Search for the cell housing the specified text and yield its (X, Y) center coordinate. 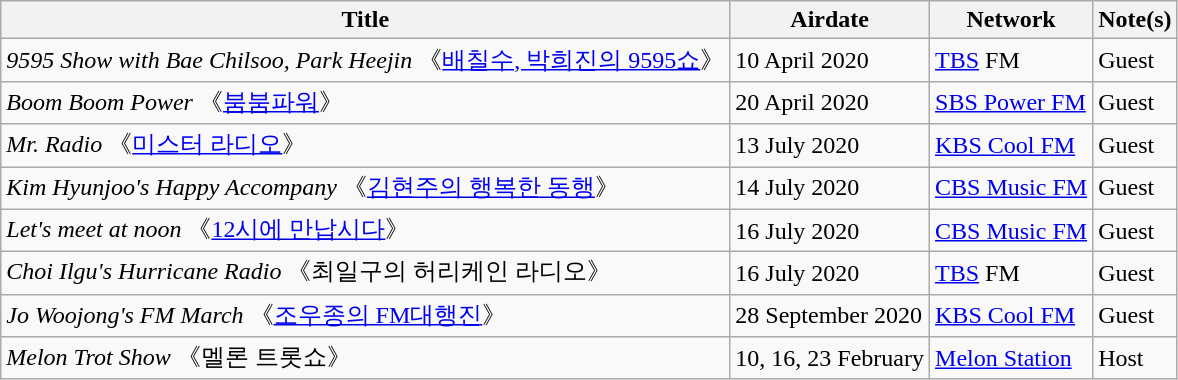
Let's meet at noon 《12시에 만납시다》 (366, 230)
Melon Station (1012, 358)
Jo Woojong's FM March 《조우종의 FM대행진》 (366, 316)
Host (1135, 358)
Note(s) (1135, 20)
13 July 2020 (830, 146)
Airdate (830, 20)
Melon Trot Show 《멜론 트롯쇼》 (366, 358)
20 April 2020 (830, 102)
10, 16, 23 February (830, 358)
Mr. Radio 《미스터 라디오》 (366, 146)
28 September 2020 (830, 316)
Network (1012, 20)
9595 Show with Bae Chilsoo, Park Heejin 《배칠수, 박희진의 9595쇼》 (366, 60)
SBS Power FM (1012, 102)
Title (366, 20)
Choi Ilgu's Hurricane Radio 《최일구의 허리케인 라디오》 (366, 274)
10 April 2020 (830, 60)
Kim Hyunjoo's Happy Accompany 《김현주의 행복한 동행》 (366, 188)
Boom Boom Power 《붐붐파워》 (366, 102)
14 July 2020 (830, 188)
